Search for the cell housing the specified text and yield its (x, y) center coordinate. 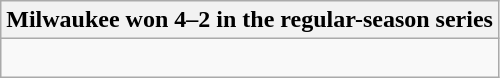
Milwaukee won 4–2 in the regular-season series (250, 20)
